Determine the (X, Y) coordinate at the center of the cell enclosing the given text.  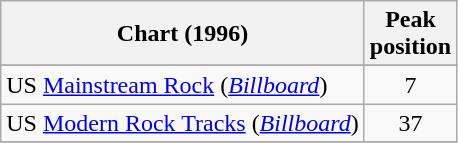
Peakposition (410, 34)
US Modern Rock Tracks (Billboard) (183, 123)
7 (410, 85)
37 (410, 123)
US Mainstream Rock (Billboard) (183, 85)
Chart (1996) (183, 34)
